For the text-containing cell, return its midpoint in [x, y] coordinate format. 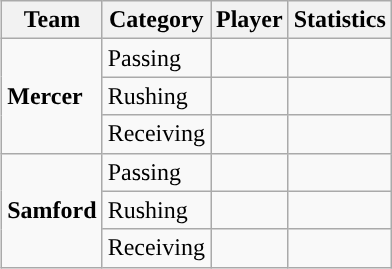
Statistics [340, 20]
Mercer [52, 96]
Category [156, 20]
Player [249, 20]
Samford [52, 210]
Team [52, 20]
